Pinpoint the cell where the given text exists, returning its (X, Y) midpoint coordinate. 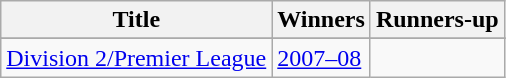
Division 2/Premier League (136, 58)
2007–08 (322, 58)
Runners-up (437, 20)
Winners (322, 20)
Title (136, 20)
